Search for the cell housing the specified text and yield its (X, Y) center coordinate. 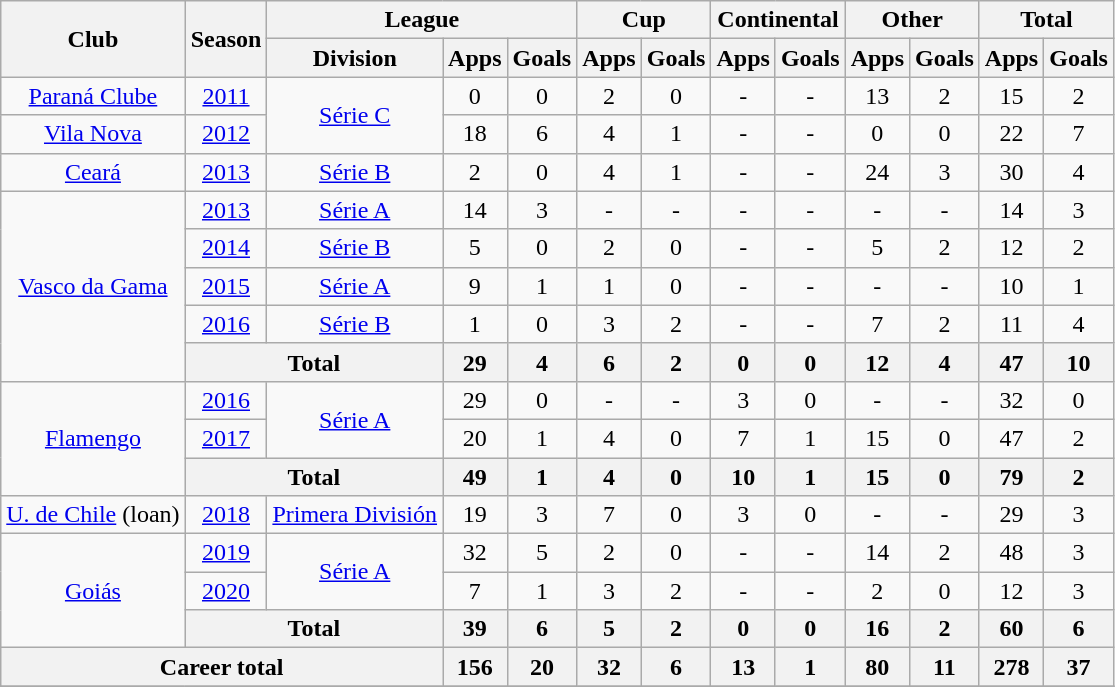
48 (1011, 553)
2017 (226, 438)
U. de Chile (loan) (93, 515)
2015 (226, 286)
80 (877, 667)
Club (93, 39)
Goiás (93, 591)
League (422, 20)
22 (1011, 134)
37 (1079, 667)
156 (475, 667)
24 (877, 172)
Season (226, 39)
Cup (644, 20)
16 (877, 629)
2018 (226, 515)
Primera División (355, 515)
19 (475, 515)
Ceará (93, 172)
2012 (226, 134)
Série C (355, 115)
2020 (226, 591)
Vila Nova (93, 134)
2014 (226, 248)
Other (912, 20)
18 (475, 134)
60 (1011, 629)
Career total (222, 667)
Paraná Clube (93, 96)
278 (1011, 667)
30 (1011, 172)
79 (1011, 477)
39 (475, 629)
Division (355, 58)
2011 (226, 96)
Vasco da Gama (93, 286)
2019 (226, 553)
9 (475, 286)
Flamengo (93, 438)
49 (475, 477)
Continental (778, 20)
